Return (X, Y) of the center of cell containing provided text 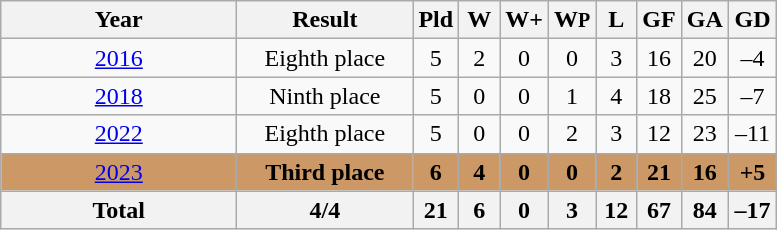
1 (572, 96)
2018 (119, 96)
4/4 (325, 210)
–11 (752, 134)
W (480, 20)
Third place (325, 172)
20 (704, 58)
L (616, 20)
–7 (752, 96)
2016 (119, 58)
GA (704, 20)
GD (752, 20)
2022 (119, 134)
Pld (436, 20)
67 (659, 210)
84 (704, 210)
WP (572, 20)
–17 (752, 210)
18 (659, 96)
Total (119, 210)
+5 (752, 172)
W+ (524, 20)
Year (119, 20)
–4 (752, 58)
Result (325, 20)
23 (704, 134)
GF (659, 20)
2023 (119, 172)
25 (704, 96)
Ninth place (325, 96)
